For the text-containing cell, return its midpoint in (X, Y) coordinate format. 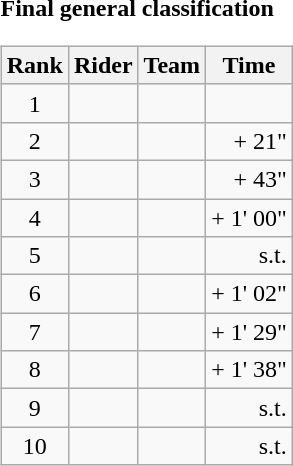
1 (34, 103)
5 (34, 256)
2 (34, 141)
4 (34, 217)
+ 21" (250, 141)
Rank (34, 65)
+ 43" (250, 179)
7 (34, 332)
+ 1' 02" (250, 294)
+ 1' 29" (250, 332)
6 (34, 294)
+ 1' 38" (250, 370)
Rider (103, 65)
9 (34, 408)
8 (34, 370)
+ 1' 00" (250, 217)
10 (34, 446)
3 (34, 179)
Team (172, 65)
Time (250, 65)
